Detect which cell encompasses the target text, then output its (X, Y) center coordinate. 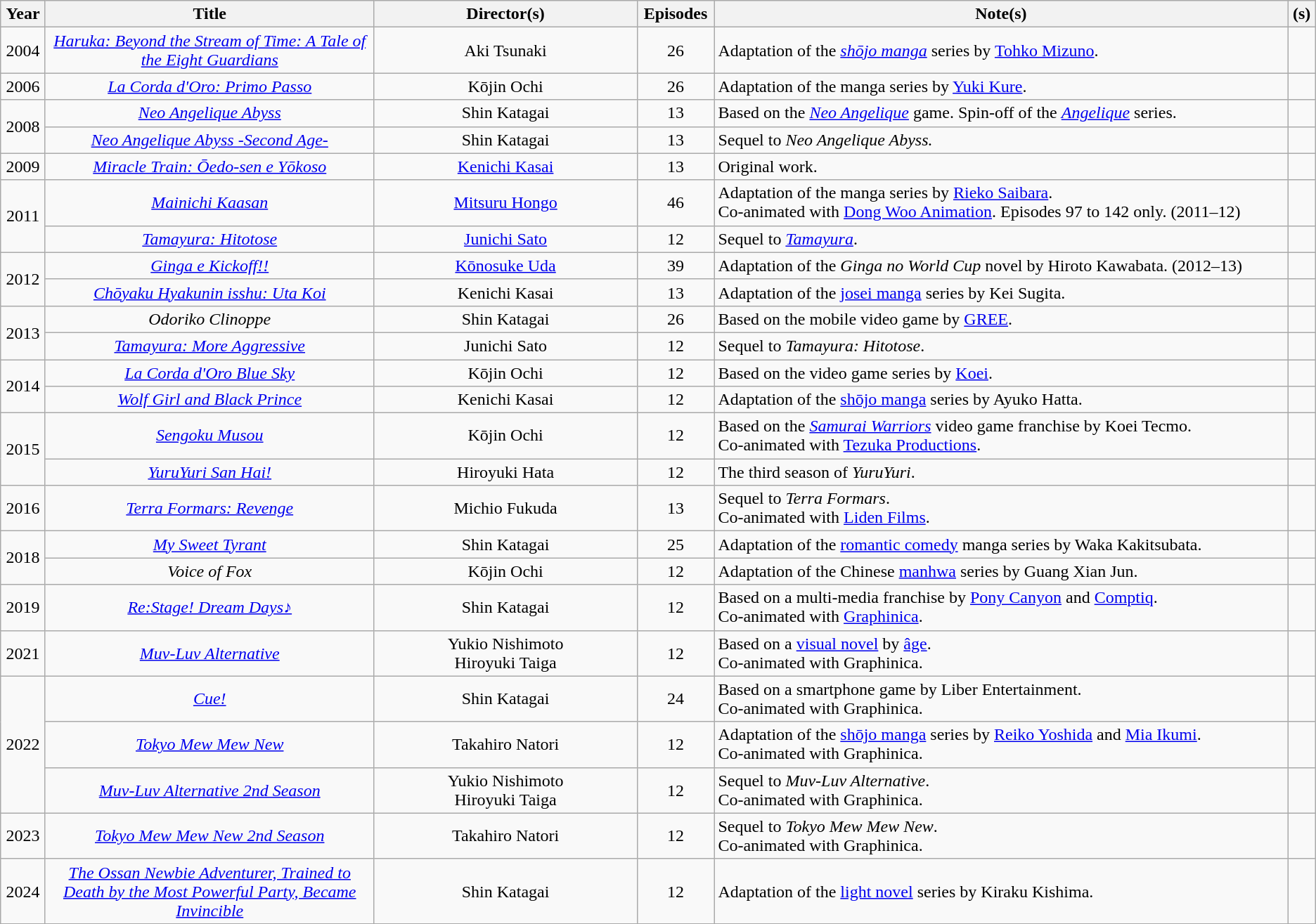
Based on the Neo Angelique game. Spin-off of the Angelique series. (1001, 113)
Cue! (209, 698)
2019 (23, 607)
Year (23, 14)
Based on a smartphone game by Liber Entertainment.Co-animated with Graphinica. (1001, 698)
Aki Tsunaki (505, 51)
2016 (23, 509)
The Ossan Newbie Adventurer, Trained to Death by the Most Powerful Party, Became Invincible (209, 891)
Adaptation of the josei manga series by Kei Sugita. (1001, 292)
2018 (23, 558)
Mitsuru Hongo (505, 202)
Hiroyuki Hata (505, 472)
Muv-Luv Alternative (209, 653)
Based on a multi-media franchise by Pony Canyon and Comptiq.Co-animated with Graphinica. (1001, 607)
Wolf Girl and Black Prince (209, 400)
2006 (23, 86)
Kōnosuke Uda (505, 266)
24 (676, 698)
Sequel to Tamayura. (1001, 239)
2015 (23, 450)
Sengoku Musou (209, 436)
25 (676, 545)
2021 (23, 653)
Sequel to Muv-Luv Alternative.Co-animated with Graphinica. (1001, 790)
Ginga e Kickoff!! (209, 266)
Director(s) (505, 14)
Adaptation of the Ginga no World Cup novel by Hiroto Kawabata. (2012–13) (1001, 266)
Adaptation of the light novel series by Kiraku Kishima. (1001, 891)
Sequel to Neo Angelique Abyss. (1001, 140)
Sequel to Tokyo Mew Mew New.Co-animated with Graphinica. (1001, 836)
39 (676, 266)
Episodes (676, 14)
Adaptation of the shōjo manga series by Tohko Mizuno. (1001, 51)
2012 (23, 279)
The third season of YuruYuri. (1001, 472)
Muv-Luv Alternative 2nd Season (209, 790)
2011 (23, 216)
Based on a visual novel by âge.Co-animated with Graphinica. (1001, 653)
(s) (1302, 14)
Based on the Samurai Warriors video game franchise by Koei Tecmo.Co-animated with Tezuka Productions. (1001, 436)
Title (209, 14)
Neo Angelique Abyss -Second Age- (209, 140)
2008 (23, 126)
Tamayura: Hitotose (209, 239)
Original work. (1001, 167)
2013 (23, 332)
Adaptation of the manga series by Rieko Saibara.Co-animated with Dong Woo Animation. Episodes 97 to 142 only. (2011–12) (1001, 202)
Note(s) (1001, 14)
Miracle Train: Ōedo-sen e Yōkoso (209, 167)
2023 (23, 836)
La Corda d'Oro Blue Sky (209, 373)
Sequel to Tamayura: Hitotose. (1001, 346)
La Corda d'Oro: Primo Passo (209, 86)
Tokyo Mew Mew New (209, 745)
Re:Stage! Dream Days♪ (209, 607)
Adaptation of the shōjo manga series by Reiko Yoshida and Mia Ikumi.Co-animated with Graphinica. (1001, 745)
2022 (23, 745)
46 (676, 202)
Adaptation of the manga series by Yuki Kure. (1001, 86)
Terra Formars: Revenge (209, 509)
YuruYuri San Hai! (209, 472)
Sequel to Terra Formars.Co-animated with Liden Films. (1001, 509)
Michio Fukuda (505, 509)
2014 (23, 386)
Tokyo Mew Mew New 2nd Season (209, 836)
Based on the mobile video game by GREE. (1001, 319)
My Sweet Tyrant (209, 545)
Mainichi Kaasan (209, 202)
Adaptation of the shōjo manga series by Ayuko Hatta. (1001, 400)
Voice of Fox (209, 571)
Neo Angelique Abyss (209, 113)
2004 (23, 51)
2024 (23, 891)
Tamayura: More Aggressive (209, 346)
Adaptation of the Chinese manhwa series by Guang Xian Jun. (1001, 571)
Odoriko Clinoppe (209, 319)
Chōyaku Hyakunin isshu: Uta Koi (209, 292)
Based on the video game series by Koei. (1001, 373)
2009 (23, 167)
Haruka: Beyond the Stream of Time: A Tale of the Eight Guardians (209, 51)
Adaptation of the romantic comedy manga series by Waka Kakitsubata. (1001, 545)
